Capture the cell that displays the provided text and extract its (x, y) central coordinate. 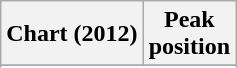
Chart (2012) (72, 34)
Peakposition (189, 34)
